Determine the (x, y) coordinate at the center of the cell enclosing the given text.  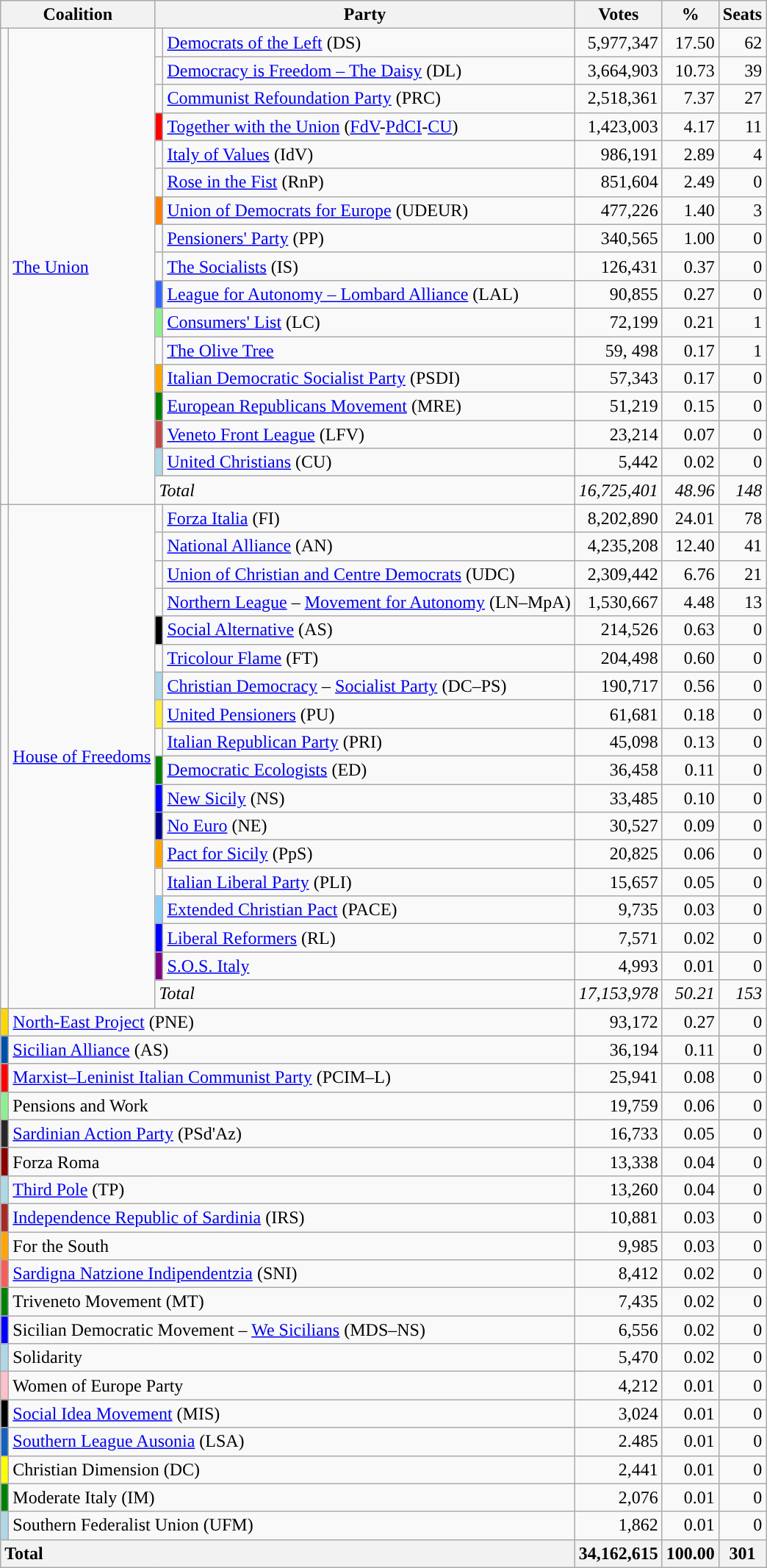
Italian Republican Party (PRI) (369, 742)
The Union (82, 266)
The Socialists (IS) (369, 266)
24.01 (691, 518)
13 (742, 602)
Southern League Ausonia (LSA) (292, 1442)
204,498 (619, 658)
1.40 (691, 210)
Independence Republic of Sardinia (IRS) (292, 1217)
6.76 (691, 574)
15,657 (619, 882)
1.00 (691, 238)
78 (742, 518)
5,442 (619, 462)
Communist Refoundation Party (PRC) (369, 99)
7.37 (691, 99)
Women of Europe Party (292, 1386)
0.60 (691, 658)
Solidarity (292, 1358)
0.63 (691, 630)
Pensions and Work (292, 1106)
Pensioners' Party (PP) (369, 238)
2.485 (619, 1442)
93,172 (619, 1022)
4,235,208 (619, 546)
45,098 (619, 742)
Democracy is Freedom – The Daisy (DL) (369, 71)
20,825 (619, 854)
4 (742, 154)
0.13 (691, 742)
Third Pole (TP) (292, 1189)
41 (742, 546)
2.89 (691, 154)
13,260 (619, 1189)
23,214 (619, 434)
34,162,615 (619, 1553)
4.48 (691, 602)
33,485 (619, 798)
Consumers' List (LC) (369, 322)
8,202,890 (619, 518)
United Pensioners (PU) (369, 714)
Marxist–Leninist Italian Communist Party (PCIM–L) (292, 1078)
Liberal Reformers (RL) (369, 938)
European Republicans Movement (MRE) (369, 407)
190,717 (619, 686)
Forza Roma (292, 1161)
1,862 (619, 1525)
No Euro (NE) (369, 826)
17.50 (691, 43)
Italian Liberal Party (PLI) (369, 882)
Rose in the Fist (RnP) (369, 182)
0.15 (691, 407)
Veneto Front League (LFV) (369, 434)
6,556 (619, 1330)
Social Alternative (AS) (369, 630)
2.49 (691, 182)
1,530,667 (619, 602)
61,681 (619, 714)
9,985 (619, 1246)
United Christians (CU) (369, 462)
4.17 (691, 126)
10,881 (619, 1217)
2,518,361 (619, 99)
Moderate Italy (IM) (292, 1497)
Votes (619, 15)
0.08 (691, 1078)
51,219 (619, 407)
3,024 (619, 1414)
7,571 (619, 938)
5,470 (619, 1358)
72,199 (619, 322)
3 (742, 210)
Union of Democrats for Europe (UDEUR) (369, 210)
986,191 (619, 154)
8,412 (619, 1274)
Coalition (78, 15)
16,725,401 (619, 490)
17,153,978 (619, 994)
100.00 (691, 1553)
21 (742, 574)
For the South (292, 1246)
0.09 (691, 826)
851,604 (619, 182)
0.10 (691, 798)
S.O.S. Italy (369, 966)
Triveneto Movement (MT) (292, 1302)
0.56 (691, 686)
North-East Project (PNE) (292, 1022)
4,993 (619, 966)
5,977,347 (619, 43)
340,565 (619, 238)
48.96 (691, 490)
Sicilian Democratic Movement – We Sicilians (MDS–NS) (292, 1330)
36,194 (619, 1050)
Extended Christian Pact (PACE) (369, 910)
11 (742, 126)
16,733 (619, 1134)
1,423,003 (619, 126)
50.21 (691, 994)
0.18 (691, 714)
126,431 (619, 266)
19,759 (619, 1106)
Forza Italia (FI) (369, 518)
301 (742, 1553)
4,212 (619, 1386)
Tricolour Flame (FT) (369, 658)
Social Idea Movement (MIS) (292, 1414)
62 (742, 43)
Party (364, 15)
13,338 (619, 1161)
House of Freedoms (82, 756)
New Sicily (NS) (369, 798)
0.07 (691, 434)
36,458 (619, 770)
12.40 (691, 546)
214,526 (619, 630)
The Olive Tree (369, 351)
Union of Christian and Centre Democrats (UDC) (369, 574)
Sardigna Natzione Indipendentzia (SNI) (292, 1274)
57,343 (619, 379)
Together with the Union (FdV-PdCI-CU) (369, 126)
10.73 (691, 71)
477,226 (619, 210)
Christian Democracy – Socialist Party (DC–PS) (369, 686)
Northern League – Movement for Autonomy (LN–MpA) (369, 602)
9,735 (619, 910)
2,441 (619, 1469)
30,527 (619, 826)
Sicilian Alliance (AS) (292, 1050)
Democrats of the Left (DS) (369, 43)
% (691, 15)
59, 498 (619, 351)
Christian Dimension (DC) (292, 1469)
153 (742, 994)
Italy of Values (IdV) (369, 154)
Sardinian Action Party (PSd'Az) (292, 1134)
7,435 (619, 1302)
Italian Democratic Socialist Party (PSDI) (369, 379)
3,664,903 (619, 71)
Democratic Ecologists (ED) (369, 770)
27 (742, 99)
148 (742, 490)
Pact for Sicily (PpS) (369, 854)
0.37 (691, 266)
2,309,442 (619, 574)
39 (742, 71)
0.21 (691, 322)
League for Autonomy – Lombard Alliance (LAL) (369, 294)
25,941 (619, 1078)
90,855 (619, 294)
2,076 (619, 1497)
Southern Federalist Union (UFM) (292, 1525)
Seats (742, 15)
National Alliance (AN) (369, 546)
